Extract the (x, y) coordinate from the center of the cell holding the provided text.  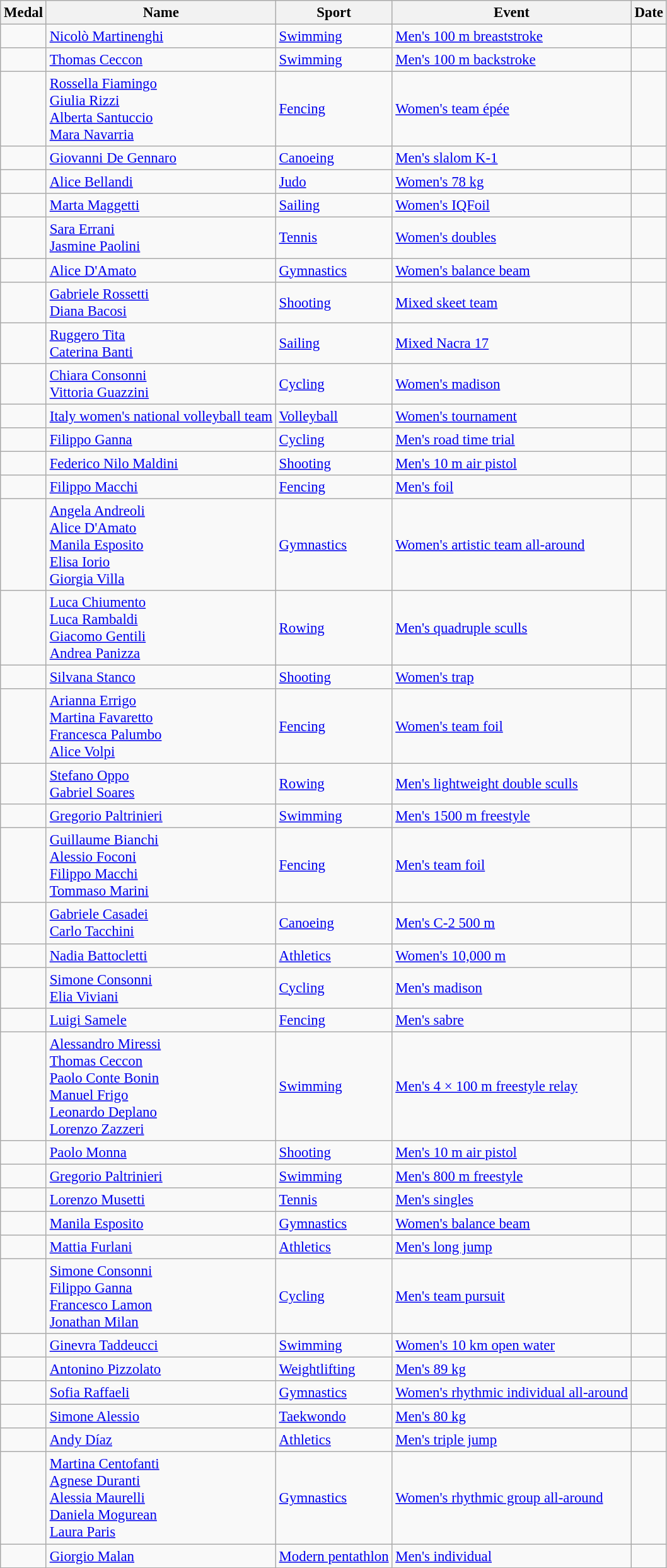
Men's foil (512, 487)
Alessandro MiressiThomas CecconPaolo Conte BoninManuel FrigoLeonardo DeplanoLorenzo Zazzeri (161, 1087)
Nadia Battocletti (161, 955)
Men's sabre (512, 1020)
Volleyball (334, 416)
Men's 100 m backstroke (512, 60)
Gabriele RossettiDiana Bacosi (161, 303)
Women's 10 km open water (512, 1346)
Alice D'Amato (161, 270)
Filippo Macchi (161, 487)
Event (512, 13)
Men's 800 m freestyle (512, 1176)
Simone ConsonniFilippo GannaFrancesco LamonJonathan Milan (161, 1297)
Lorenzo Musetti (161, 1200)
Ginevra Taddeucci (161, 1346)
Modern pentathlon (334, 1556)
Medal (24, 13)
Mixed Nacra 17 (512, 343)
Women's team foil (512, 726)
Gabriele CasadeiCarlo Tacchini (161, 924)
Men's individual (512, 1556)
Silvana Stanco (161, 677)
Simone Alessio (161, 1417)
Women's doubles (512, 238)
Filippo Ganna (161, 440)
Men's road time trial (512, 440)
Men's lightweight double sculls (512, 784)
Sara ErraniJasmine Paolini (161, 238)
Men's 1500 m freestyle (512, 816)
Date (649, 13)
Women's rhythmic individual all-around (512, 1393)
Name (161, 13)
Thomas Ceccon (161, 60)
Women's 10,000 m (512, 955)
Giorgio Malan (161, 1556)
Men's C-2 500 m (512, 924)
Arianna ErrigoMartina FavarettoFrancesca PalumboAlice Volpi (161, 726)
Guillaume BianchiAlessio FoconiFilippo MacchiTommaso Marini (161, 866)
Ruggero TitaCaterina Banti (161, 343)
Weightlifting (334, 1369)
Manila Esposito (161, 1223)
Men's 80 kg (512, 1417)
Luigi Samele (161, 1020)
Men's singles (512, 1200)
Men's 100 m breaststroke (512, 37)
Women's trap (512, 677)
Italy women's national volleyball team (161, 416)
Sofia Raffaeli (161, 1393)
Men's triple jump (512, 1440)
Martina CentofantiAgnese DurantiAlessia MaurelliDaniela MogureanLaura Paris (161, 1498)
Women's 78 kg (512, 182)
Women's tournament (512, 416)
Men's 4 × 100 m freestyle relay (512, 1087)
Mixed skeet team (512, 303)
Mattia Furlani (161, 1247)
Judo (334, 182)
Simone ConsonniElia Viviani (161, 988)
Men's long jump (512, 1247)
Antonino Pizzolato (161, 1369)
Sport (334, 13)
Women's rhythmic group all-around (512, 1498)
Luca ChiumentoLuca RambaldiGiacomo GentiliAndrea Panizza (161, 628)
Men's madison (512, 988)
Giovanni De Gennaro (161, 158)
Nicolò Martinenghi (161, 37)
Men's team foil (512, 866)
Andy Díaz (161, 1440)
Women's IQFoil (512, 206)
Men's 89 kg (512, 1369)
Stefano OppoGabriel Soares (161, 784)
Women's team épée (512, 110)
Men's team pursuit (512, 1297)
Marta Maggetti (161, 206)
Women's madison (512, 383)
Angela AndreoliAlice D'AmatoManila EspositoElisa IorioGiorgia Villa (161, 545)
Women's artistic team all-around (512, 545)
Men's slalom K-1 (512, 158)
Alice Bellandi (161, 182)
Men's quadruple sculls (512, 628)
Taekwondo (334, 1417)
Paolo Monna (161, 1153)
Rossella FiamingoGiulia RizziAlberta SantuccioMara Navarria (161, 110)
Federico Nilo Maldini (161, 463)
Chiara ConsonniVittoria Guazzini (161, 383)
